Provide the (X, Y) coordinate of the cell's center where the given text is located.  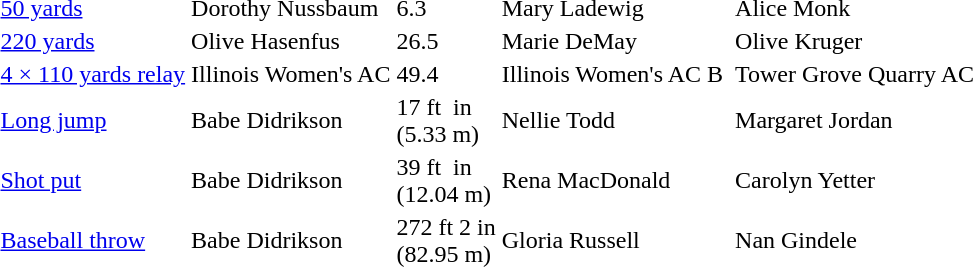
Nellie Todd (612, 120)
49.4 (446, 74)
Olive Hasenfus (291, 41)
39 ft in(12.04 m) (446, 180)
17 ft in(5.33 m) (446, 120)
Illinois Women's AC B (612, 74)
Illinois Women's AC (291, 74)
26.5 (446, 41)
Rena MacDonald (612, 180)
Marie DeMay (612, 41)
